For the text-containing cell, return its midpoint in [x, y] coordinate format. 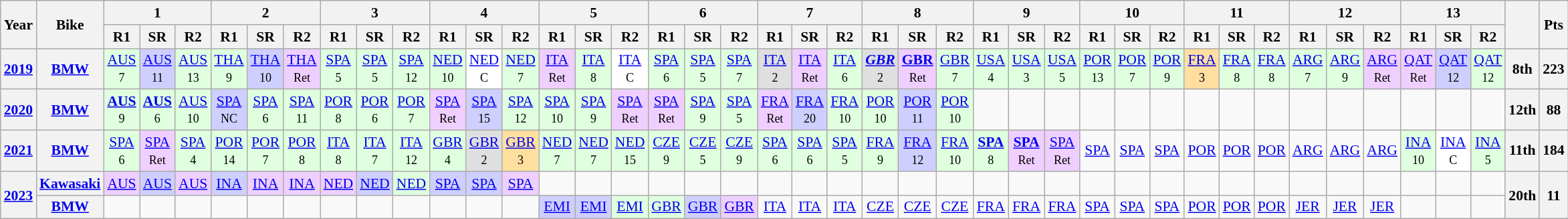
POR9 [1167, 68]
223 [1554, 68]
GBR3 [520, 151]
NED10 [448, 68]
8 [917, 13]
Bike [70, 24]
184 [1554, 151]
CZE5 [703, 151]
4 [484, 13]
2020 [19, 110]
THARet [302, 68]
Pts [1554, 24]
INA5 [1488, 151]
GBRRet [917, 68]
AUS7 [122, 68]
THA10 [265, 68]
FRA20 [810, 110]
SPA11 [302, 110]
13 [1453, 13]
12th [1522, 110]
8th [1522, 68]
3 [374, 13]
USA4 [991, 68]
SPA7 [740, 68]
SPA10 [557, 110]
NED15 [630, 151]
ITA12 [411, 151]
Kawasaki [70, 184]
ARG9 [1345, 68]
INA10 [1418, 151]
POR14 [229, 151]
2021 [19, 151]
POR11 [917, 110]
USA5 [1062, 68]
AUS10 [193, 110]
ARGRet [1382, 68]
5 [594, 13]
NEDC [484, 68]
AUS9 [122, 110]
ITA2 [775, 68]
88 [1554, 110]
9 [1026, 13]
12 [1345, 13]
ITA6 [845, 68]
Year [19, 24]
10 [1132, 13]
AUS13 [193, 68]
1 [157, 13]
ITAC [630, 68]
GBR4 [448, 151]
USA3 [1026, 68]
FRARet [775, 110]
GBR7 [955, 68]
11th [1522, 151]
2019 [19, 68]
6 [703, 13]
QATRet [1418, 68]
POR13 [1097, 68]
FRA9 [880, 151]
SPA8 [991, 151]
ITA7 [374, 151]
2023 [19, 196]
20th [1522, 196]
SPA15 [484, 110]
AUS11 [158, 68]
SPA4 [193, 151]
AUS6 [158, 110]
INAC [1453, 151]
FRA3 [1202, 68]
2 [265, 13]
FRA12 [917, 151]
THA9 [229, 68]
POR6 [374, 110]
ARG7 [1308, 68]
SPANC [229, 110]
7 [810, 13]
